Identify which cell holds the provided text, then report its [X, Y] central coordinate. 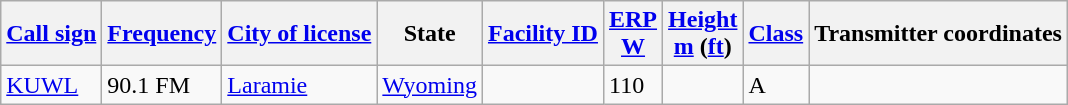
Transmitter coordinates [938, 34]
KUWL [52, 85]
Heightm (ft) [703, 34]
90.1 FM [162, 85]
Call sign [52, 34]
A [776, 85]
Class [776, 34]
Facility ID [542, 34]
Wyoming [430, 85]
Frequency [162, 34]
City of license [300, 34]
Laramie [300, 85]
ERPW [632, 34]
110 [632, 85]
State [430, 34]
